Identify which cell holds the provided text, then report its (X, Y) central coordinate. 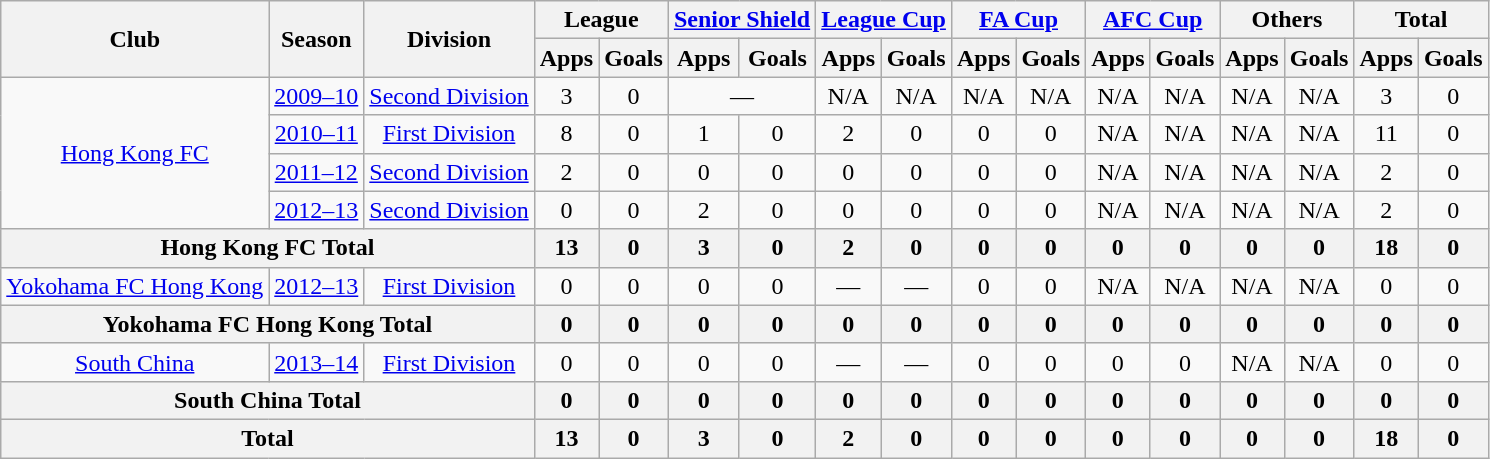
Club (135, 39)
Senior Shield (742, 20)
Hong Kong FC Total (268, 248)
League Cup (884, 20)
FA Cup (1018, 20)
Season (316, 39)
South China Total (268, 400)
AFC Cup (1153, 20)
Others (1287, 20)
2010–11 (316, 134)
Hong Kong FC (135, 153)
Yokohama FC Hong Kong Total (268, 324)
South China (135, 362)
2009–10 (316, 96)
2013–14 (316, 362)
8 (566, 134)
Yokohama FC Hong Kong (135, 286)
1 (704, 134)
League (601, 20)
2011–12 (316, 172)
11 (1386, 134)
Division (449, 39)
